From the cell containing the given text, extract its center point as [x, y] coordinate. 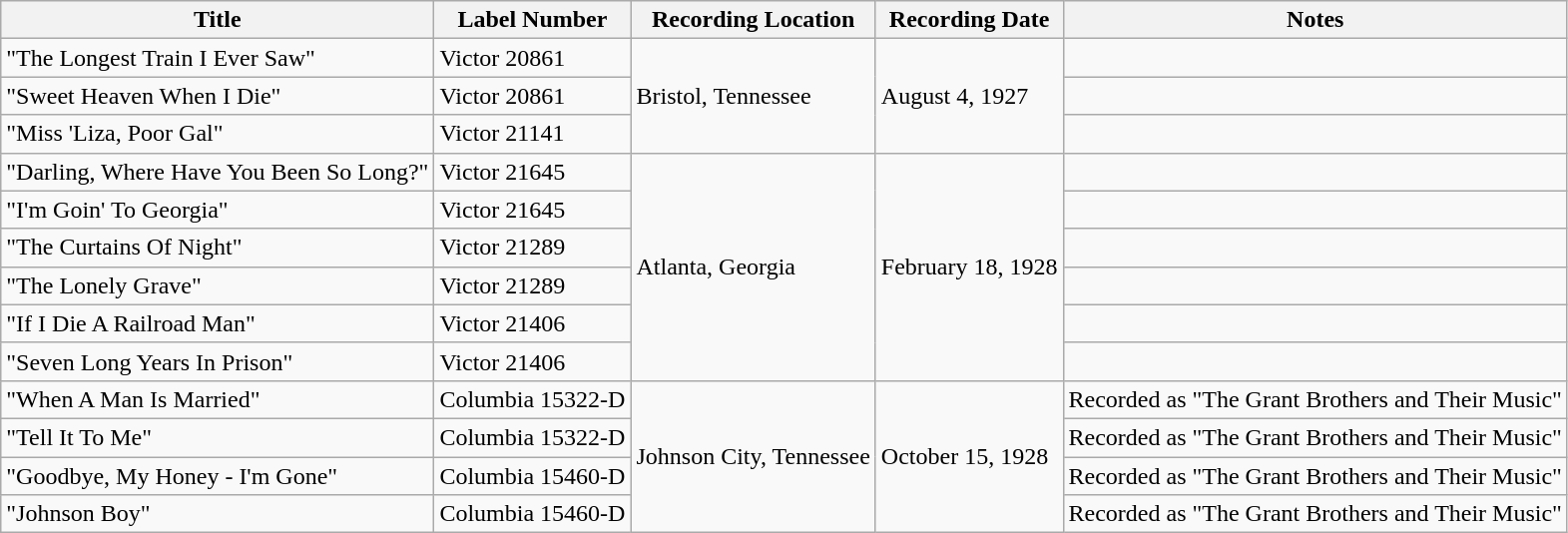
October 15, 1928 [969, 456]
August 4, 1927 [969, 96]
February 18, 1928 [969, 266]
"If I Die A Railroad Man" [218, 323]
Bristol, Tennessee [753, 96]
"When A Man Is Married" [218, 399]
Atlanta, Georgia [753, 266]
"The Lonely Grave" [218, 285]
"Seven Long Years In Prison" [218, 361]
Recording Date [969, 20]
Notes [1315, 20]
"Darling, Where Have You Been So Long?" [218, 172]
Recording Location [753, 20]
"The Longest Train I Ever Saw" [218, 58]
"I'm Goin' To Georgia" [218, 210]
"Goodbye, My Honey - I'm Gone" [218, 476]
"Sweet Heaven When I Die" [218, 96]
Johnson City, Tennessee [753, 456]
"Miss 'Liza, Poor Gal" [218, 134]
"Johnson Boy" [218, 514]
"Tell It To Me" [218, 437]
"The Curtains Of Night" [218, 248]
Label Number [533, 20]
Victor 21141 [533, 134]
Title [218, 20]
